Determine the (X, Y) coordinate at the center of the cell enclosing the given text.  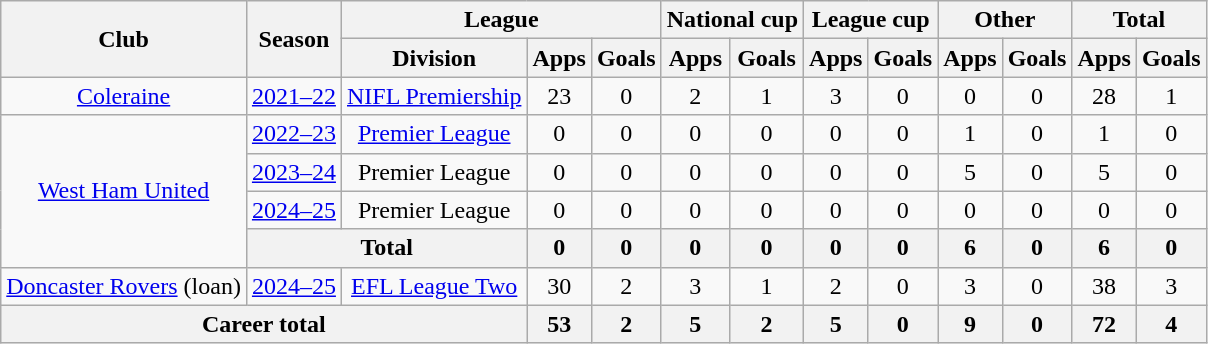
38 (1104, 286)
Career total (264, 324)
2021–22 (294, 96)
28 (1104, 96)
23 (559, 96)
72 (1104, 324)
NIFL Premiership (434, 96)
Doncaster Rovers (loan) (124, 286)
30 (559, 286)
League cup (871, 20)
Other (1005, 20)
2023–24 (294, 172)
9 (970, 324)
Club (124, 39)
Season (294, 39)
53 (559, 324)
West Ham United (124, 191)
League (501, 20)
2022–23 (294, 134)
EFL League Two (434, 286)
Coleraine (124, 96)
4 (1171, 324)
National cup (732, 20)
Division (434, 58)
